Extract the (x, y) coordinate from the center of the cell holding the provided text.  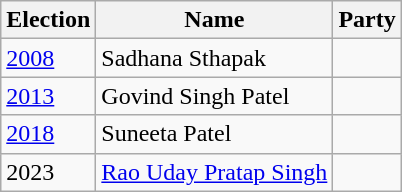
Name (214, 20)
Party (367, 20)
Govind Singh Patel (214, 96)
Suneeta Patel (214, 134)
2018 (48, 134)
Rao Uday Pratap Singh (214, 172)
2008 (48, 58)
Election (48, 20)
2013 (48, 96)
Sadhana Sthapak (214, 58)
2023 (48, 172)
